Search for the cell housing the specified text and yield its [x, y] center coordinate. 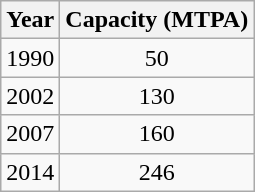
50 [157, 58]
160 [157, 134]
Year [30, 20]
2014 [30, 172]
Capacity (MTPA) [157, 20]
2002 [30, 96]
130 [157, 96]
1990 [30, 58]
246 [157, 172]
2007 [30, 134]
